Capture the cell that displays the provided text and extract its [x, y] central coordinate. 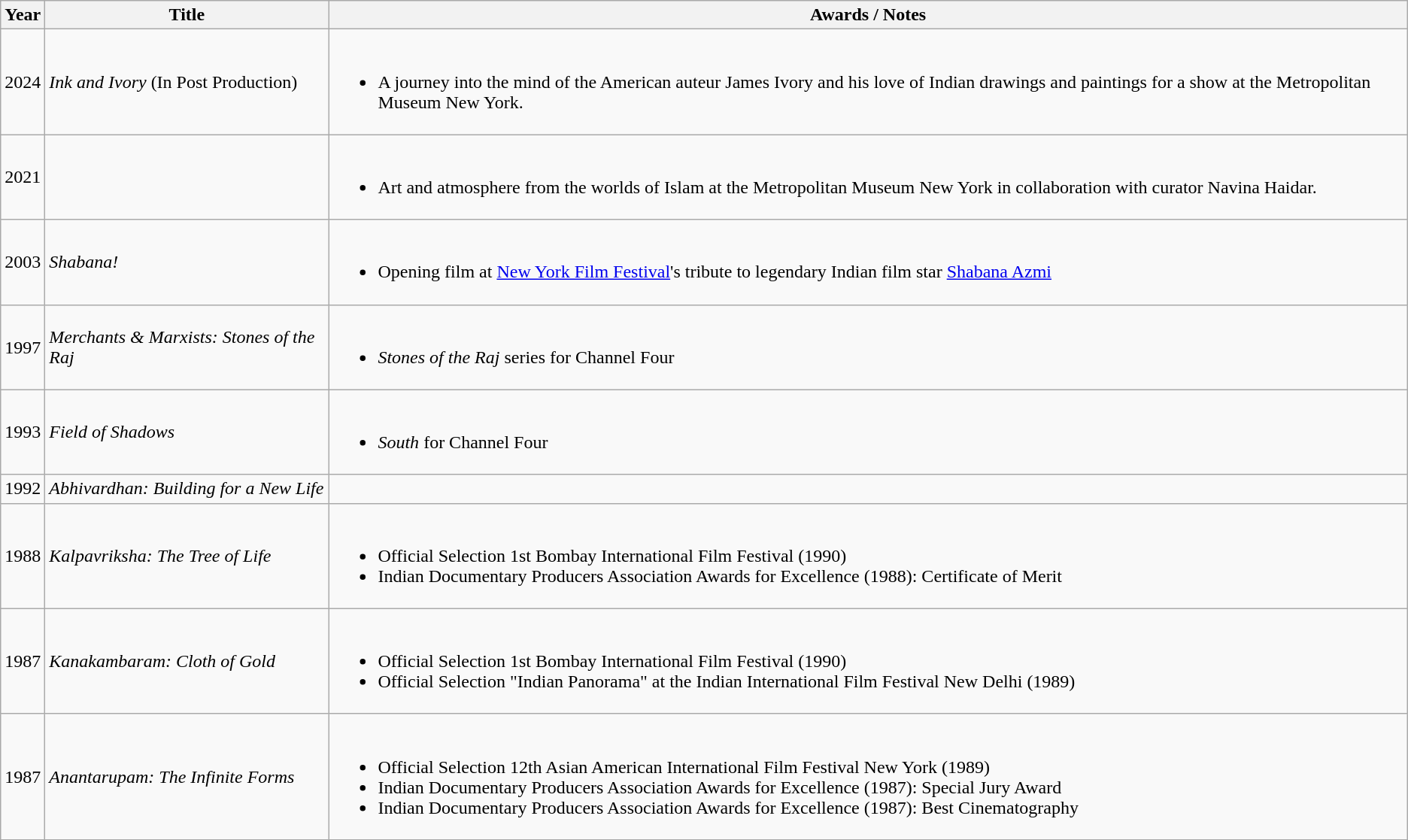
Kalpavriksha: The Tree of Life [187, 556]
2021 [23, 177]
Ink and Ivory (In Post Production) [187, 82]
Field of Shadows [187, 432]
Merchants & Marxists: Stones of the Raj [187, 347]
1997 [23, 347]
1988 [23, 556]
1993 [23, 432]
1992 [23, 489]
Art and atmosphere from the worlds of Islam at the Metropolitan Museum New York in collaboration with curator Navina Haidar. [868, 177]
2003 [23, 262]
2024 [23, 82]
Shabana! [187, 262]
Abhivardhan: Building for a New Life [187, 489]
Kanakambaram: Cloth of Gold [187, 661]
Title [187, 15]
South for Channel Four [868, 432]
Awards / Notes [868, 15]
Opening film at New York Film Festival's tribute to legendary Indian film star Shabana Azmi [868, 262]
Stones of the Raj series for Channel Four [868, 347]
Year [23, 15]
Anantarupam: The Infinite Forms [187, 776]
